Provide the (X, Y) coordinate of the cell's center where the given text is located.  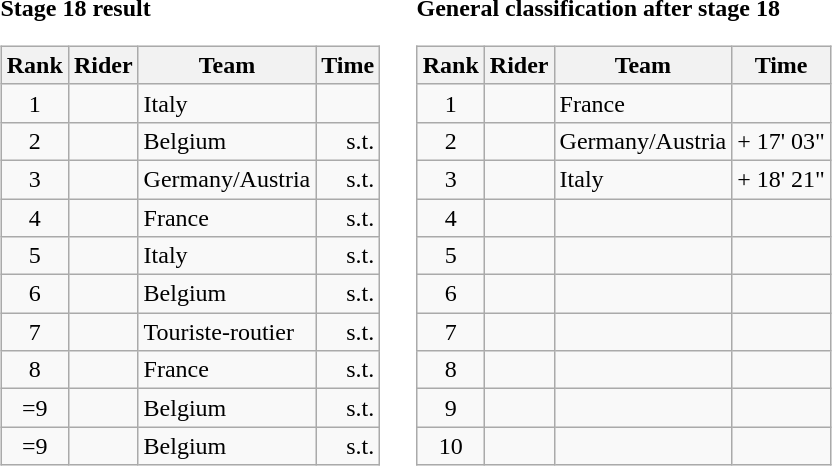
+ 18' 21" (782, 179)
Touriste-routier (227, 332)
9 (450, 408)
10 (450, 446)
+ 17' 03" (782, 141)
